From the cell containing the given text, extract its center point as [x, y] coordinate. 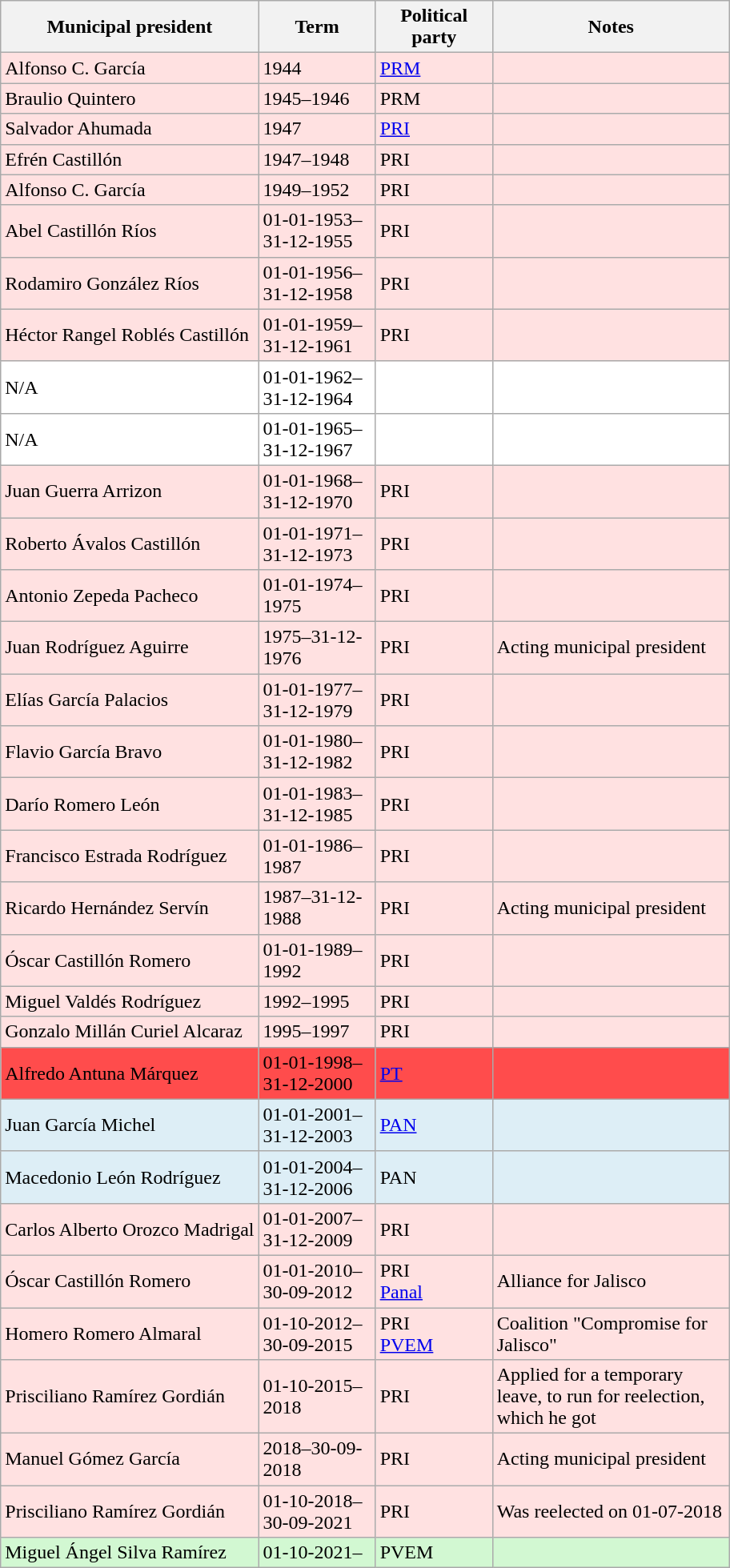
Notes [611, 27]
Salvador Ahumada [130, 129]
Flavio García Bravo [130, 752]
Efrén Castillón [130, 159]
Rodamiro González Ríos [130, 283]
01-10-2018–30-09-2021 [317, 1511]
Was reelected on 01-07-2018 [611, 1511]
1944 [317, 68]
01-01-1983–31-12-1985 [317, 804]
PT [434, 1073]
1987–31-12-1988 [317, 908]
Macedonio León Rodríguez [130, 1177]
01-01-2007–31-12-2009 [317, 1229]
1975–31-12-1976 [317, 648]
2018–30-09-2018 [317, 1460]
01-01-1968–31-12-1970 [317, 491]
01-01-1965–31-12-1967 [317, 439]
01-01-1977–31-12-1979 [317, 700]
1995–1997 [317, 1032]
PRI PVEM [434, 1333]
01-01-1971–31-12-1973 [317, 543]
01-01-2001–31-12-2003 [317, 1125]
1949–1952 [317, 190]
PVEM [434, 1553]
01-01-1986–1987 [317, 856]
1945–1946 [317, 98]
Ricardo Hernández Servín [130, 908]
01-01-2004–31-12-2006 [317, 1177]
Juan García Michel [130, 1125]
01-01-1956–31-12-1958 [317, 283]
Abel Castillón Ríos [130, 231]
Alfredo Antuna Márquez [130, 1073]
01-10-2021– [317, 1553]
01-01-1989–1992 [317, 960]
Gonzalo Millán Curiel Alcaraz [130, 1032]
01-01-1962–31-12-1964 [317, 387]
01-01-2010–30-09-2012 [317, 1281]
1947 [317, 129]
Héctor Rangel Roblés Castillón [130, 335]
1992–1995 [317, 1001]
Roberto Ávalos Castillón [130, 543]
Miguel Ángel Silva Ramírez [130, 1553]
Manuel Gómez García [130, 1460]
01-01-1959–31-12-1961 [317, 335]
01-01-1953–31-12-1955 [317, 231]
Elías García Palacios [130, 700]
Miguel Valdés Rodríguez [130, 1001]
Applied for a temporary leave, to run for reelection, which he got [611, 1397]
01-01-1998–31-12-2000 [317, 1073]
Political party [434, 27]
01-10-2015–2018 [317, 1397]
Juan Guerra Arrizon [130, 491]
Francisco Estrada Rodríguez [130, 856]
01-01-1974–1975 [317, 596]
Coalition "Compromise for Jalisco" [611, 1333]
Juan Rodríguez Aguirre [130, 648]
01-01-1980–31-12-1982 [317, 752]
Municipal president [130, 27]
Carlos Alberto Orozco Madrigal [130, 1229]
Antonio Zepeda Pacheco [130, 596]
Braulio Quintero [130, 98]
01-10-2012–30-09-2015 [317, 1333]
Homero Romero Almaral [130, 1333]
Alliance for Jalisco [611, 1281]
Darío Romero León [130, 804]
Term [317, 27]
1947–1948 [317, 159]
PRI Panal [434, 1281]
